Identify which cell holds the provided text, then report its [X, Y] central coordinate. 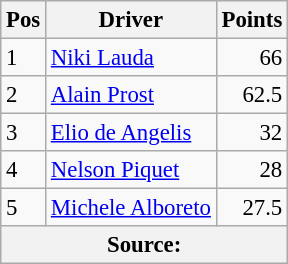
Pos [24, 20]
Michele Alboreto [132, 208]
28 [252, 170]
Points [252, 20]
66 [252, 58]
Elio de Angelis [132, 133]
62.5 [252, 95]
3 [24, 133]
1 [24, 58]
27.5 [252, 208]
5 [24, 208]
32 [252, 133]
Niki Lauda [132, 58]
Source: [144, 245]
4 [24, 170]
Driver [132, 20]
Nelson Piquet [132, 170]
Alain Prost [132, 95]
2 [24, 95]
